Provide the (X, Y) coordinate of the cell's center where the given text is located.  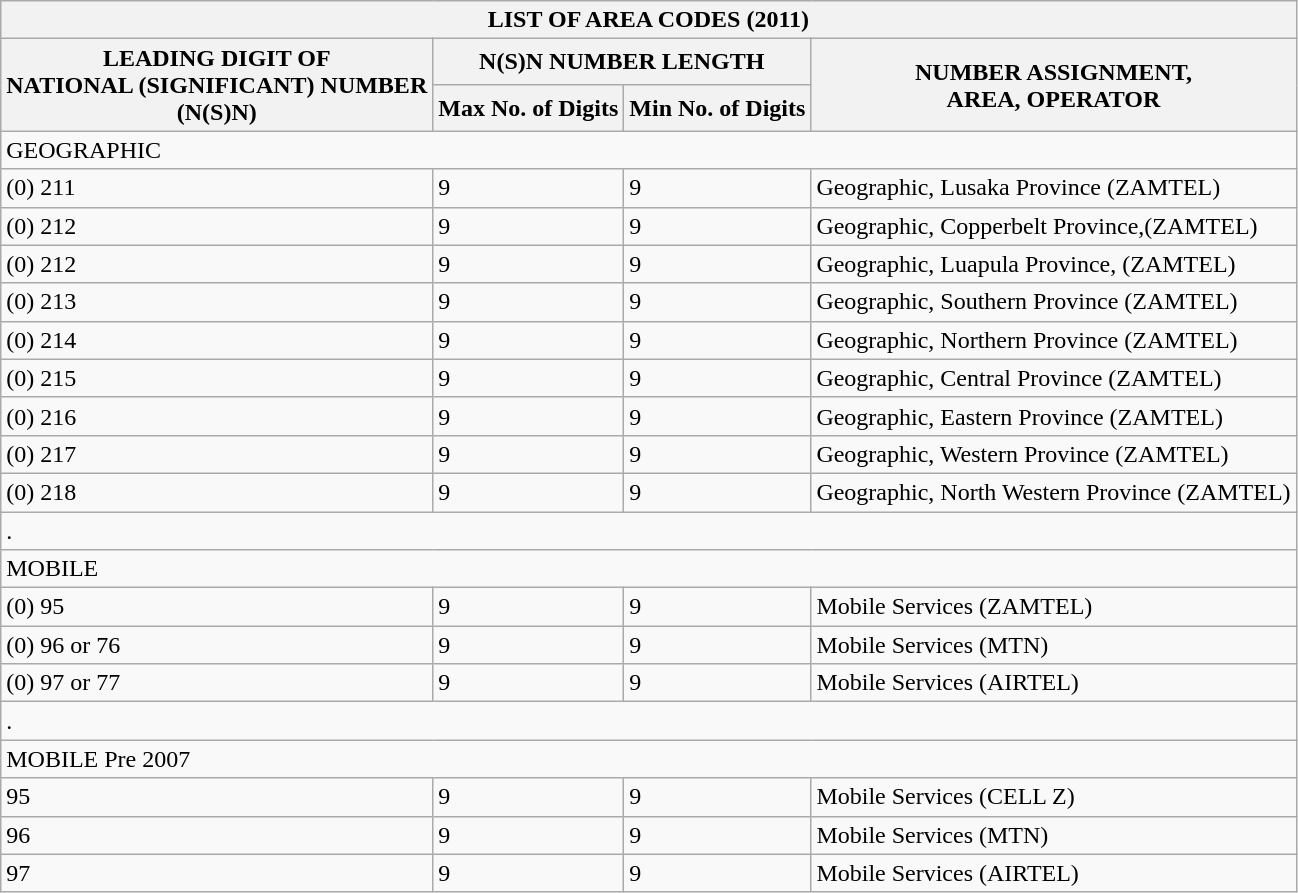
Geographic, Lusaka Province (ZAMTEL) (1054, 188)
Max No. of Digits (528, 108)
(0) 211 (217, 188)
Geographic, Eastern Province (ZAMTEL) (1054, 416)
NUMBER ASSIGNMENT,AREA, OPERATOR (1054, 85)
(0) 96 or 76 (217, 645)
N(S)N NUMBER LENGTH (622, 62)
Geographic, Southern Province (ZAMTEL) (1054, 302)
96 (217, 835)
GEOGRAPHIC (648, 150)
MOBILE (648, 569)
Geographic, Central Province (ZAMTEL) (1054, 378)
(0) 214 (217, 340)
(0) 218 (217, 492)
(0) 215 (217, 378)
Mobile Services (CELL Z) (1054, 797)
97 (217, 873)
(0) 97 or 77 (217, 683)
Min No. of Digits (718, 108)
MOBILE Pre 2007 (648, 759)
(0) 95 (217, 607)
Mobile Services (ZAMTEL) (1054, 607)
Geographic, Copperbelt Province,(ZAMTEL) (1054, 226)
(0) 216 (217, 416)
(0) 217 (217, 454)
(0) 213 (217, 302)
95 (217, 797)
Geographic, Northern Province (ZAMTEL) (1054, 340)
LIST OF AREA CODES (2011) (648, 20)
Geographic, Western Province (ZAMTEL) (1054, 454)
Geographic, North Western Province (ZAMTEL) (1054, 492)
LEADING DIGIT OFNATIONAL (SIGNIFICANT) NUMBER(N(S)N) (217, 85)
Geographic, Luapula Province, (ZAMTEL) (1054, 264)
